Capture the cell that displays the provided text and extract its (X, Y) central coordinate. 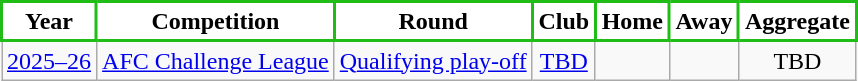
Home (632, 22)
Away (704, 22)
2025–26 (50, 60)
Club (564, 22)
Aggregate (798, 22)
Qualifying play-off (433, 60)
Round (433, 22)
AFC Challenge League (216, 60)
Year (50, 22)
Competition (216, 22)
